Return the (X, Y) coordinate for the center point of the cell that contains the specified text.  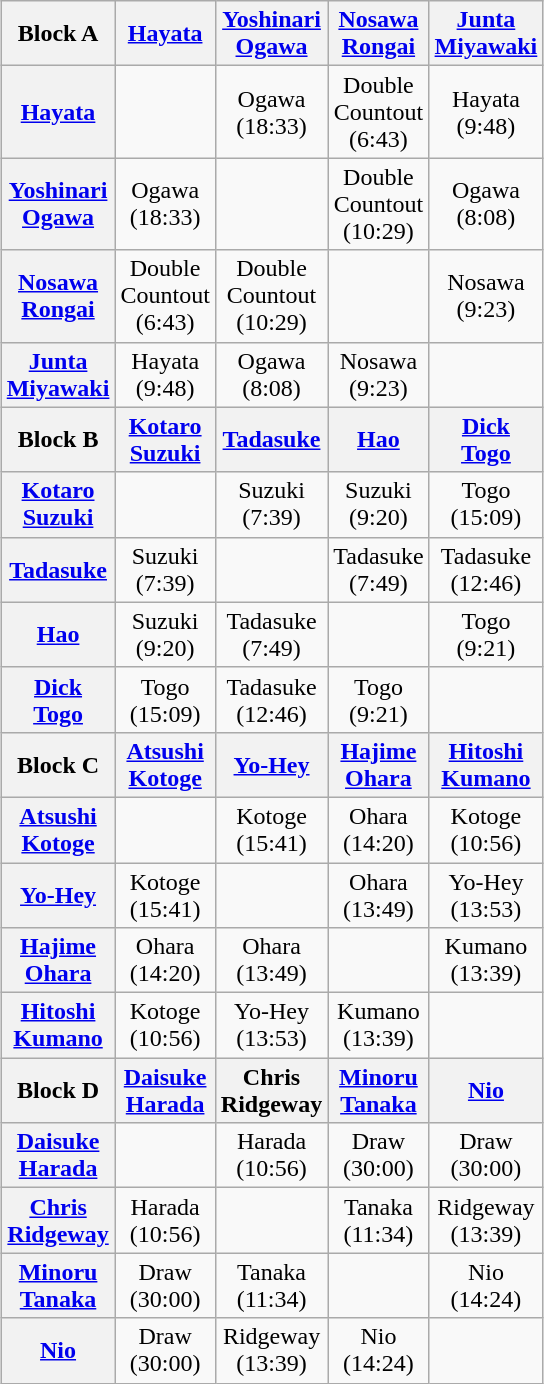
Block C (58, 764)
Block D (58, 1090)
Block B (58, 440)
Block A (58, 34)
